Scan for the cell matching the given text and deliver its (x, y) coordinate at center. 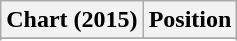
Position (190, 20)
Chart (2015) (72, 20)
